Capture the cell that displays the provided text and extract its (X, Y) central coordinate. 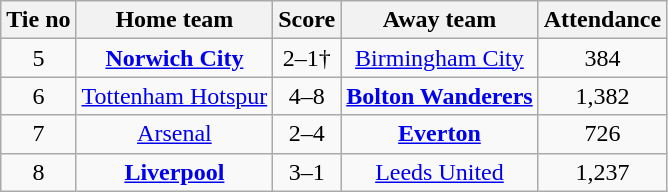
4–8 (307, 96)
1,237 (602, 172)
384 (602, 58)
Everton (440, 134)
Away team (440, 20)
1,382 (602, 96)
3–1 (307, 172)
Liverpool (174, 172)
2–4 (307, 134)
5 (38, 58)
Home team (174, 20)
726 (602, 134)
Arsenal (174, 134)
Tottenham Hotspur (174, 96)
Norwich City (174, 58)
Birmingham City (440, 58)
7 (38, 134)
Score (307, 20)
6 (38, 96)
8 (38, 172)
Attendance (602, 20)
Bolton Wanderers (440, 96)
Leeds United (440, 172)
Tie no (38, 20)
2–1† (307, 58)
